Return the [X, Y] coordinate for the center point of the cell that contains the specified text.  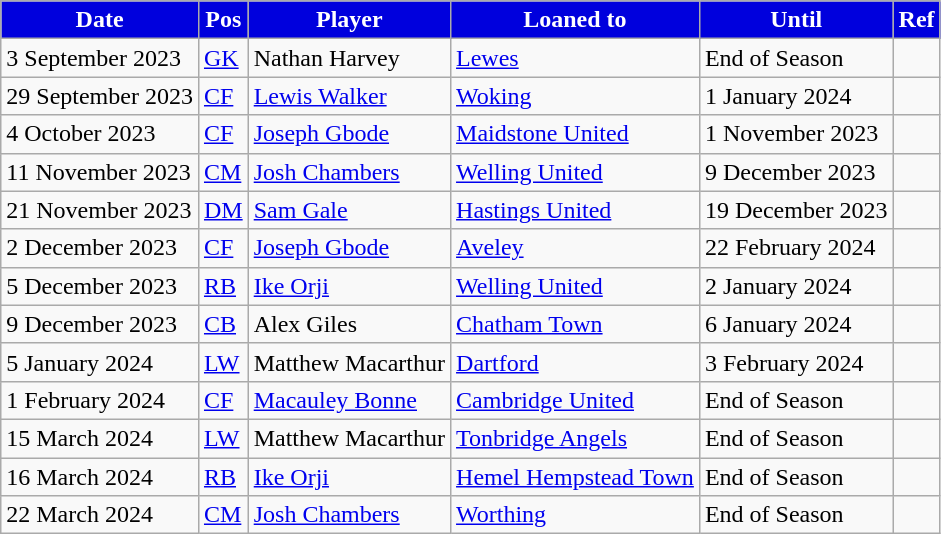
Woking [576, 96]
Aveley [576, 248]
Hemel Hempstead Town [576, 477]
Dartford [576, 362]
DM [223, 210]
Hastings United [576, 210]
5 December 2023 [100, 286]
21 November 2023 [100, 210]
2 January 2024 [796, 286]
2 December 2023 [100, 248]
Loaned to [576, 20]
1 February 2024 [100, 400]
1 January 2024 [796, 96]
Lewis Walker [349, 96]
Lewes [576, 58]
Macauley Bonne [349, 400]
15 March 2024 [100, 438]
1 November 2023 [796, 134]
29 September 2023 [100, 96]
22 March 2024 [100, 515]
22 February 2024 [796, 248]
Until [796, 20]
Tonbridge Angels [576, 438]
Nathan Harvey [349, 58]
Date [100, 20]
Cambridge United [576, 400]
Sam Gale [349, 210]
11 November 2023 [100, 172]
Pos [223, 20]
4 October 2023 [100, 134]
3 February 2024 [796, 362]
GK [223, 58]
6 January 2024 [796, 324]
Alex Giles [349, 324]
CB [223, 324]
Maidstone United [576, 134]
Worthing [576, 515]
3 September 2023 [100, 58]
Ref [916, 20]
5 January 2024 [100, 362]
19 December 2023 [796, 210]
16 March 2024 [100, 477]
Chatham Town [576, 324]
Player [349, 20]
